Determine the (x, y) coordinate at the center of the cell enclosing the given text.  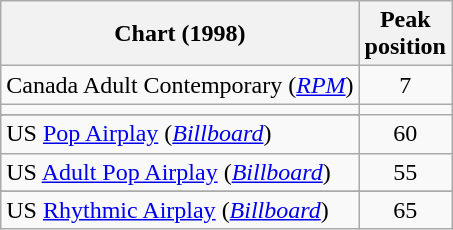
US Adult Pop Airplay (Billboard) (180, 172)
7 (405, 85)
Canada Adult Contemporary (RPM) (180, 85)
US Pop Airplay (Billboard) (180, 134)
55 (405, 172)
Chart (1998) (180, 34)
60 (405, 134)
65 (405, 210)
US Rhythmic Airplay (Billboard) (180, 210)
Peakposition (405, 34)
